Output the [X, Y] coordinate of the center of the cell containing the given text.  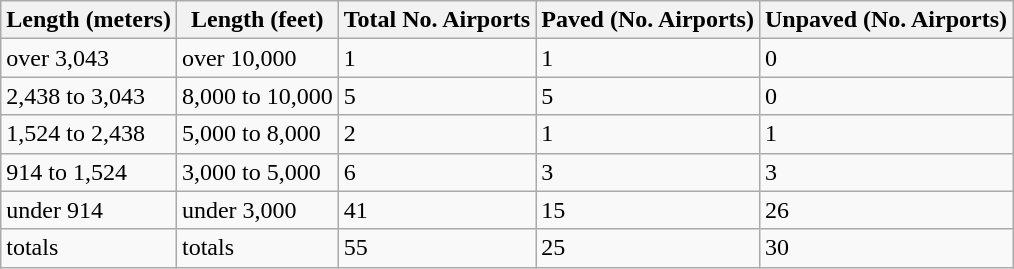
Total No. Airports [437, 20]
26 [886, 210]
Paved (No. Airports) [648, 20]
1,524 to 2,438 [89, 134]
30 [886, 248]
2 [437, 134]
5,000 to 8,000 [257, 134]
over 3,043 [89, 58]
under 914 [89, 210]
25 [648, 248]
3,000 to 5,000 [257, 172]
Unpaved (No. Airports) [886, 20]
914 to 1,524 [89, 172]
Length (meters) [89, 20]
6 [437, 172]
under 3,000 [257, 210]
55 [437, 248]
15 [648, 210]
8,000 to 10,000 [257, 96]
41 [437, 210]
Length (feet) [257, 20]
2,438 to 3,043 [89, 96]
over 10,000 [257, 58]
